Extract the [x, y] coordinate from the center of the cell holding the provided text.  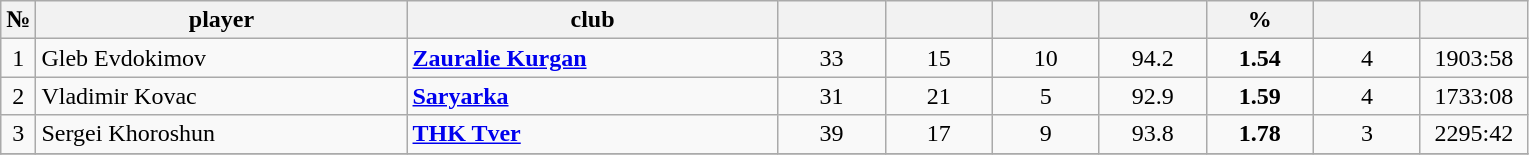
1 [18, 58]
94.2 [1152, 58]
№ [18, 20]
31 [832, 96]
1903:58 [1474, 58]
93.8 [1152, 134]
2 [18, 96]
9 [1046, 134]
Sergei Khoroshun [222, 134]
92.9 [1152, 96]
THK Tver [592, 134]
Gleb Evdokimov [222, 58]
Vladimir Kovac [222, 96]
39 [832, 134]
10 [1046, 58]
21 [938, 96]
club [592, 20]
17 [938, 134]
33 [832, 58]
1733:08 [1474, 96]
% [1260, 20]
Zauralie Kurgan [592, 58]
1.54 [1260, 58]
player [222, 20]
1.59 [1260, 96]
5 [1046, 96]
15 [938, 58]
Saryarka [592, 96]
1.78 [1260, 134]
2295:42 [1474, 134]
